Extract the (X, Y) coordinate from the center of the cell holding the provided text.  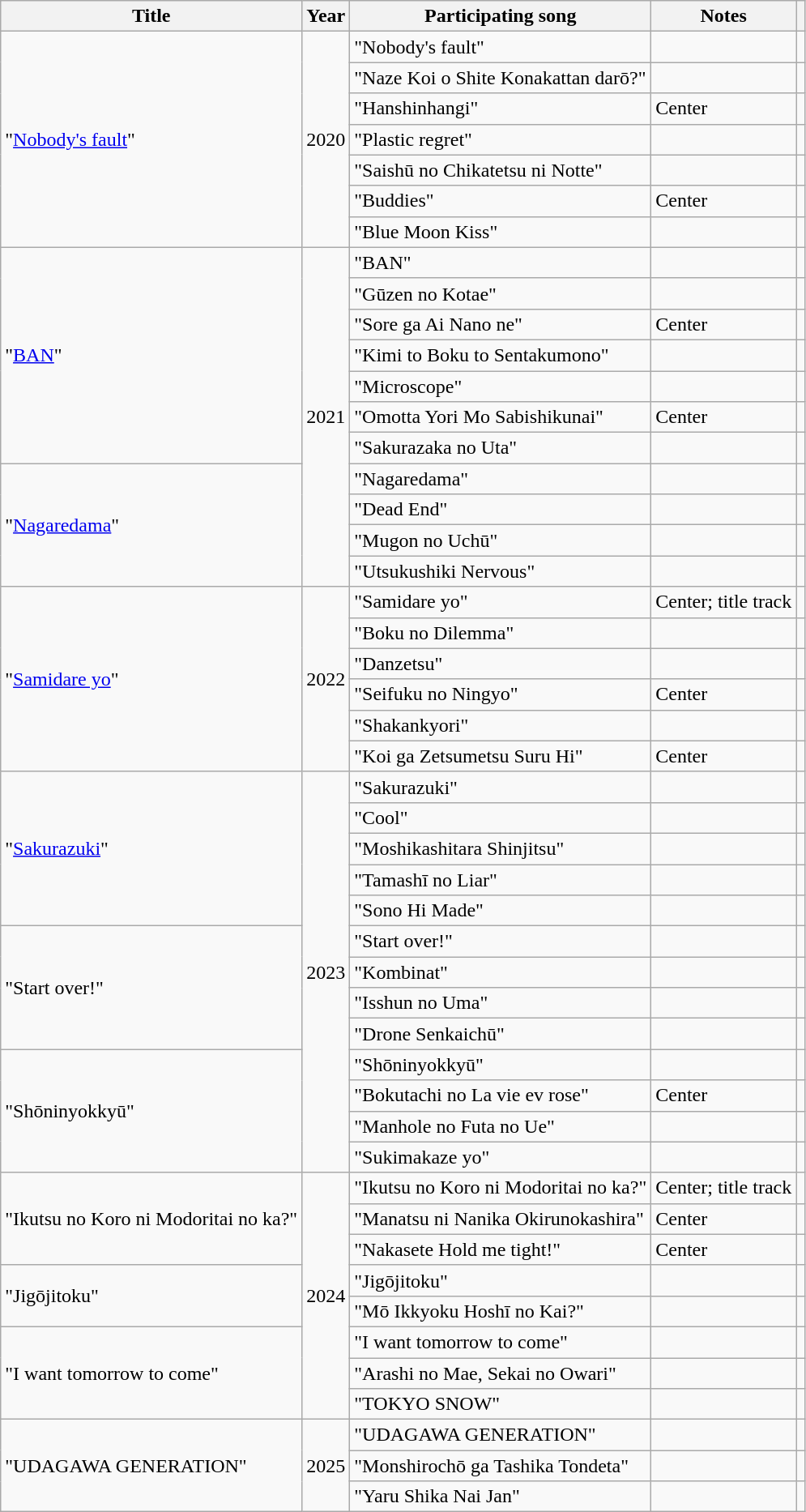
"Sakurazaka no Uta" (501, 448)
"Tamashī no Liar" (501, 879)
"Sore ga Ai Nano ne" (501, 324)
2021 (326, 416)
"Plastic regret" (501, 139)
"Yaru Shika Nai Jan" (501, 1497)
2025 (326, 1466)
"Arashi no Mae, Sekai no Owari" (501, 1373)
Title (151, 16)
"Mugon no Uchū" (501, 540)
"Kimi to Boku to Sentakumono" (501, 355)
"Mō Ikkyoku Hoshī no Kai?" (501, 1311)
"Cool" (501, 818)
Year (326, 16)
"Kombinat" (501, 972)
"Microscope" (501, 387)
2024 (326, 1296)
"Bokutachi no La vie ev rose" (501, 1096)
"Danzetsu" (501, 664)
"Gūzen no Kotae" (501, 293)
"Drone Senkaichū" (501, 1034)
Notes (724, 16)
2020 (326, 139)
2023 (326, 972)
"Koi ga Zetsumetsu Suru Hi" (501, 756)
"Sukimakaze yo" (501, 1157)
Participating song (501, 16)
"Manatsu ni Nanika Okirunokashira" (501, 1219)
"Boku no Dilemma" (501, 633)
"TOKYO SNOW" (501, 1404)
"Seifuku no Ningyo" (501, 694)
"Blue Moon Kiss" (501, 232)
"Shakankyori" (501, 725)
"Isshun no Uma" (501, 1003)
"Manhole no Futa no Ue" (501, 1126)
"Hanshinhangi" (501, 109)
"Saishū no Chikatetsu ni Notte" (501, 170)
"Buddies" (501, 201)
"Naze Koi o Shite Konakattan darō?" (501, 78)
"Omotta Yori Mo Sabishikunai" (501, 417)
"Moshikashitara Shinjitsu" (501, 848)
"Utsukushiki Nervous" (501, 571)
2022 (326, 679)
"Nakasete Hold me tight!" (501, 1249)
"Monshirochō ga Tashika Tondeta" (501, 1466)
"Sono Hi Made" (501, 911)
"Dead End" (501, 510)
